Return (x, y) of the center of cell containing provided text 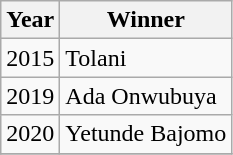
Winner (146, 20)
Yetunde Bajomo (146, 134)
Ada Onwubuya (146, 96)
2015 (30, 58)
2019 (30, 96)
Tolani (146, 58)
Year (30, 20)
2020 (30, 134)
